Return the (X, Y) coordinate for the center point of the cell that contains the specified text.  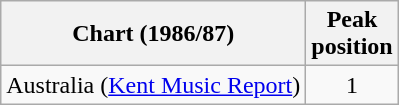
Chart (1986/87) (154, 34)
1 (352, 85)
Peakposition (352, 34)
Australia (Kent Music Report) (154, 85)
